Search for the cell housing the specified text and yield its [X, Y] center coordinate. 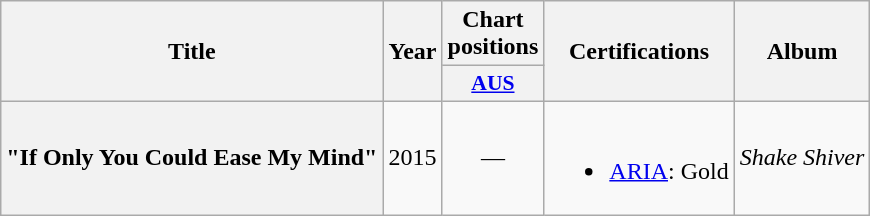
Certifications [639, 52]
Shake Shiver [802, 158]
Title [192, 52]
"If Only You Could Ease My Mind" [192, 158]
ARIA: Gold [639, 158]
AUS [493, 84]
Year [412, 52]
2015 [412, 158]
Album [802, 52]
— [493, 158]
Chart positions [493, 34]
